Provide the [x, y] coordinate of the cell's center where the given text is located.  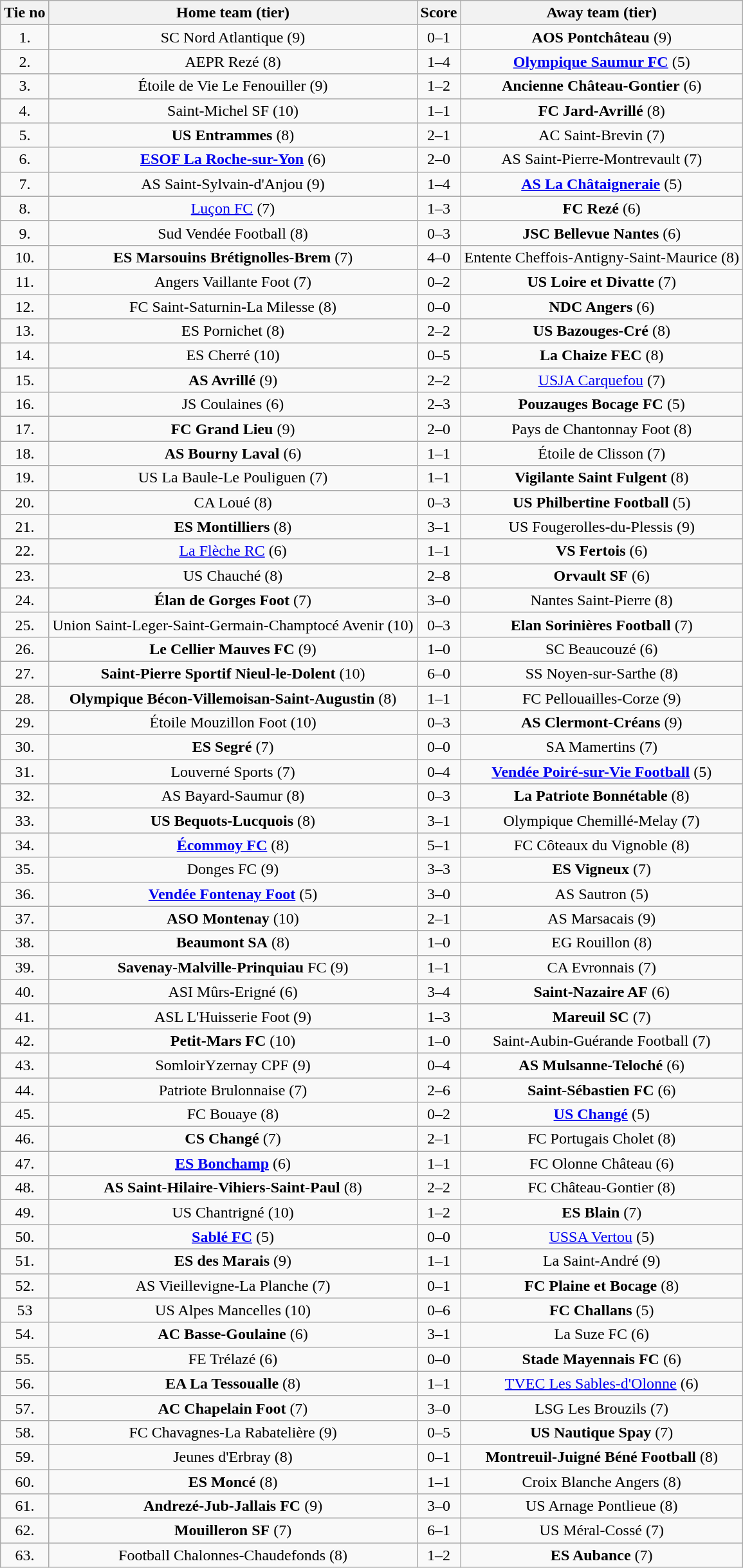
63. [24, 1555]
Score [439, 13]
Sud Vendée Football (8) [233, 233]
42. [24, 1041]
Saint-Pierre Sportif Nieul-le-Dolent (10) [233, 673]
40. [24, 992]
2–8 [439, 576]
49. [24, 1212]
SomloirYzernay CPF (9) [233, 1065]
Saint-Sébastien FC (6) [602, 1090]
FC Portugais Cholet (8) [602, 1139]
AS Clermont-Créans (9) [602, 723]
Entente Cheffois-Antigny-Saint-Maurice (8) [602, 257]
AS Sautron (5) [602, 894]
Croix Blanche Angers (8) [602, 1481]
14. [24, 356]
La Chaize FEC (8) [602, 356]
47. [24, 1163]
0–6 [439, 1310]
FC Bouaye (8) [233, 1115]
Donges FC (9) [233, 870]
53 [24, 1310]
US Loire et Divatte (7) [602, 282]
Orvault SF (6) [602, 576]
55. [24, 1359]
41. [24, 1016]
51. [24, 1261]
FC Plaine et Bocage (8) [602, 1286]
19. [24, 478]
US La Baule-Le Pouliguen (7) [233, 478]
FC Grand Lieu (9) [233, 429]
US Philbertine Football (5) [602, 502]
SC Nord Atlantique (9) [233, 37]
Mareuil SC (7) [602, 1016]
ASL L'Huisserie Foot (9) [233, 1016]
27. [24, 673]
34. [24, 845]
ES Aubance (7) [602, 1555]
Savenay-Malville-Prinquiau FC (9) [233, 967]
25. [24, 624]
La Saint-André (9) [602, 1261]
AS Saint-Pierre-Montrevault (7) [602, 160]
Élan de Gorges Foot (7) [233, 600]
AEPR Rezé (8) [233, 62]
US Chantrigné (10) [233, 1212]
ES Blain (7) [602, 1212]
24. [24, 600]
Tie no [24, 13]
Nantes Saint-Pierre (8) [602, 600]
1. [24, 37]
Olympique Chemillé-Melay (7) [602, 821]
Elan Sorinières Football (7) [602, 624]
La Flèche RC (6) [233, 551]
Sablé FC (5) [233, 1237]
Football Chalonnes-Chaudefonds (8) [233, 1555]
Jeunes d'Erbray (8) [233, 1457]
22. [24, 551]
Mouilleron SF (7) [233, 1531]
SS Noyen-sur-Sarthe (8) [602, 673]
Saint-Michel SF (10) [233, 111]
Ancienne Château-Gontier (6) [602, 86]
FC Chavagnes-La Rabatelière (9) [233, 1432]
Away team (tier) [602, 13]
ES Vigneux (7) [602, 870]
23. [24, 576]
JS Coulaines (6) [233, 405]
FC Olonne Château (6) [602, 1163]
US Fougerolles-du-Plessis (9) [602, 527]
Patriote Brulonnaise (7) [233, 1090]
JSC Bellevue Nantes (6) [602, 233]
FC Jard-Avrillé (8) [602, 111]
3–4 [439, 992]
SA Mamertins (7) [602, 747]
La Suze FC (6) [602, 1335]
Étoile Mouzillon Foot (10) [233, 723]
AS Marsacais (9) [602, 918]
US Chauché (8) [233, 576]
SC Beaucouzé (6) [602, 649]
61. [24, 1506]
LSG Les Brouzils (7) [602, 1408]
16. [24, 405]
4–0 [439, 257]
38. [24, 943]
12. [24, 307]
ES Marsouins Brétignolles-Brem (7) [233, 257]
13. [24, 331]
ES Moncé (8) [233, 1481]
AC Chapelain Foot (7) [233, 1408]
AS Bayard-Saumur (8) [233, 796]
60. [24, 1481]
Montreuil-Juigné Béné Football (8) [602, 1457]
Pouzauges Bocage FC (5) [602, 405]
US Alpes Mancelles (10) [233, 1310]
6. [24, 160]
US Bequots-Lucquois (8) [233, 821]
Petit-Mars FC (10) [233, 1041]
29. [24, 723]
50. [24, 1237]
La Patriote Bonnétable (8) [602, 796]
58. [24, 1432]
28. [24, 698]
2–6 [439, 1090]
FE Trélazé (6) [233, 1359]
59. [24, 1457]
4. [24, 111]
52. [24, 1286]
9. [24, 233]
Stade Mayennais FC (6) [602, 1359]
US Arnage Pontlieue (8) [602, 1506]
CS Changé (7) [233, 1139]
3–3 [439, 870]
43. [24, 1065]
18. [24, 453]
Olympique Bécon-Villemoisan-Saint-Augustin (8) [233, 698]
35. [24, 870]
ES Cherré (10) [233, 356]
Olympique Saumur FC (5) [602, 62]
ASO Montenay (10) [233, 918]
CA Loué (8) [233, 502]
Vendée Poiré-sur-Vie Football (5) [602, 772]
3. [24, 86]
ES Segré (7) [233, 747]
AS Saint-Hilaire-Vihiers-Saint-Paul (8) [233, 1188]
TVEC Les Sables-d'Olonne (6) [602, 1383]
AC Basse-Goulaine (6) [233, 1335]
46. [24, 1139]
8. [24, 208]
Le Cellier Mauves FC (9) [233, 649]
Étoile de Vie Le Fenouiller (9) [233, 86]
31. [24, 772]
US Méral-Cossé (7) [602, 1531]
AS Avrillé (9) [233, 380]
AS Vieillevigne-La Planche (7) [233, 1286]
6–1 [439, 1531]
Vigilante Saint Fulgent (8) [602, 478]
54. [24, 1335]
62. [24, 1531]
Union Saint-Leger-Saint-Germain-Champtocé Avenir (10) [233, 624]
2. [24, 62]
20. [24, 502]
USSA Vertou (5) [602, 1237]
Étoile de Clisson (7) [602, 453]
FC Rezé (6) [602, 208]
FC Château-Gontier (8) [602, 1188]
ES des Marais (9) [233, 1261]
Beaumont SA (8) [233, 943]
US Entrammes (8) [233, 135]
33. [24, 821]
NDC Angers (6) [602, 307]
AS Saint-Sylvain-d'Anjou (9) [233, 184]
56. [24, 1383]
2–3 [439, 405]
Saint-Nazaire AF (6) [602, 992]
CA Evronnais (7) [602, 967]
ASI Mûrs-Erigné (6) [233, 992]
FC Côteaux du Vignoble (8) [602, 845]
21. [24, 527]
EG Rouillon (8) [602, 943]
26. [24, 649]
44. [24, 1090]
ES Montilliers (8) [233, 527]
Vendée Fontenay Foot (5) [233, 894]
EA La Tessoualle (8) [233, 1383]
ES Pornichet (8) [233, 331]
ESOF La Roche-sur-Yon (6) [233, 160]
Pays de Chantonnay Foot (8) [602, 429]
AC Saint-Brevin (7) [602, 135]
Saint-Aubin-Guérande Football (7) [602, 1041]
AS La Châtaigneraie (5) [602, 184]
AS Mulsanne-Teloché (6) [602, 1065]
Home team (tier) [233, 13]
Andrezé-Jub-Jallais FC (9) [233, 1506]
US Changé (5) [602, 1115]
VS Fertois (6) [602, 551]
36. [24, 894]
US Bazouges-Cré (8) [602, 331]
15. [24, 380]
30. [24, 747]
45. [24, 1115]
32. [24, 796]
US Nautique Spay (7) [602, 1432]
5–1 [439, 845]
Écommoy FC (8) [233, 845]
17. [24, 429]
FC Pellouailles-Corze (9) [602, 698]
7. [24, 184]
6–0 [439, 673]
Louverné Sports (7) [233, 772]
AS Bourny Laval (6) [233, 453]
Angers Vaillante Foot (7) [233, 282]
37. [24, 918]
10. [24, 257]
39. [24, 967]
USJA Carquefou (7) [602, 380]
FC Saint-Saturnin-La Milesse (8) [233, 307]
AOS Pontchâteau (9) [602, 37]
Luçon FC (7) [233, 208]
ES Bonchamp (6) [233, 1163]
11. [24, 282]
48. [24, 1188]
57. [24, 1408]
FC Challans (5) [602, 1310]
5. [24, 135]
